Detect which cell encompasses the target text, then output its (x, y) center coordinate. 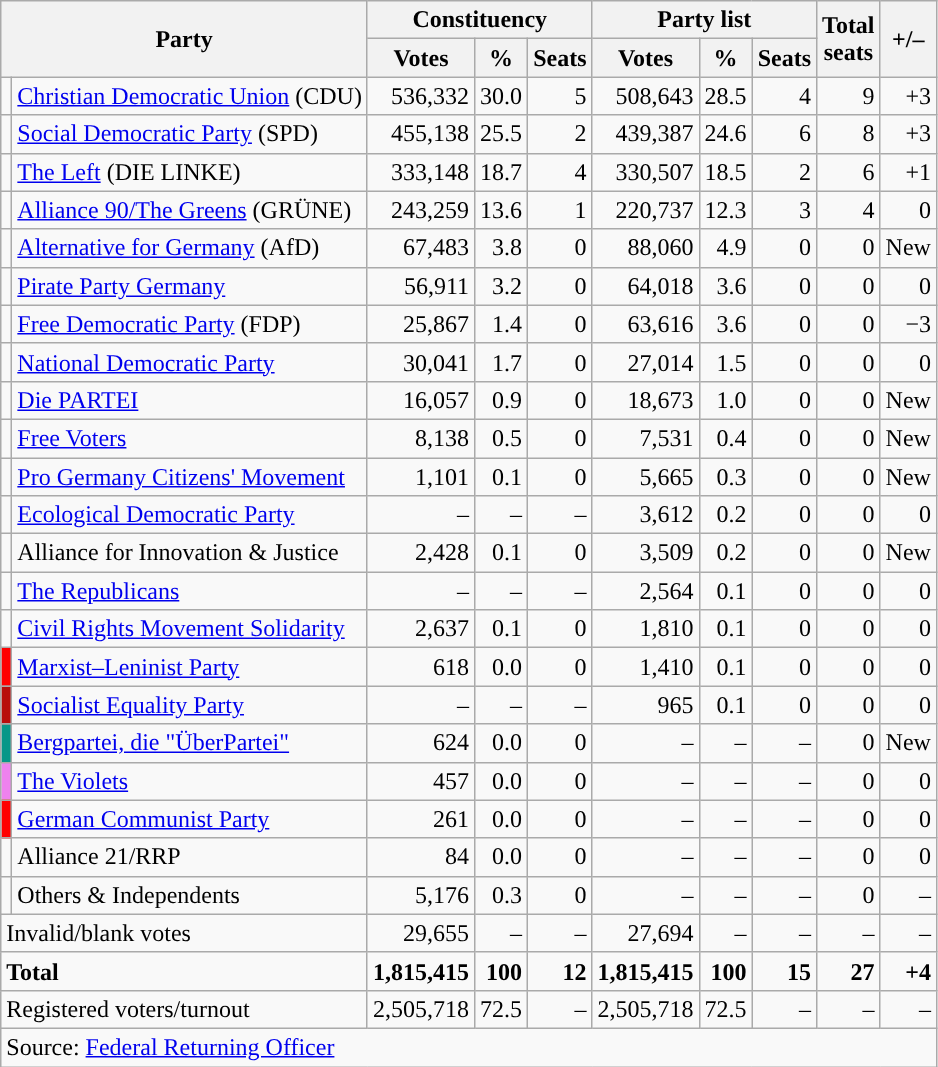
9 (849, 96)
2,428 (420, 553)
7,531 (646, 438)
Christian Democratic Union (CDU) (190, 96)
8 (849, 134)
The Violets (190, 781)
28.5 (726, 96)
Alliance 21/RRP (190, 857)
0.4 (726, 438)
624 (420, 743)
30.0 (502, 96)
220,737 (646, 210)
333,148 (420, 172)
1.0 (726, 400)
−3 (908, 324)
618 (420, 667)
Pirate Party Germany (190, 286)
0.9 (502, 400)
German Communist Party (190, 819)
439,387 (646, 134)
56,911 (420, 286)
Social Democratic Party (SPD) (190, 134)
30,041 (420, 362)
3,509 (646, 553)
1 (560, 210)
243,259 (420, 210)
Total (184, 971)
24.6 (726, 134)
3.2 (502, 286)
12.3 (726, 210)
536,332 (420, 96)
1.7 (502, 362)
1,101 (420, 477)
5,176 (420, 895)
27,014 (646, 362)
Free Voters (190, 438)
965 (646, 705)
67,483 (420, 248)
25,867 (420, 324)
Others & Independents (190, 895)
Alternative for Germany (AfD) (190, 248)
Free Democratic Party (FDP) (190, 324)
27 (849, 971)
The Republicans (190, 591)
Alliance 90/The Greens (GRÜNE) (190, 210)
Alliance for Innovation & Justice (190, 553)
29,655 (420, 933)
64,018 (646, 286)
3 (784, 210)
Registered voters/turnout (184, 1009)
12 (560, 971)
Party list (704, 20)
The Left (DIE LINKE) (190, 172)
2,564 (646, 591)
0.5 (502, 438)
Marxist–Leninist Party (190, 667)
Bergpartei, die "ÜberPartei" (190, 743)
+4 (908, 971)
1.5 (726, 362)
8,138 (420, 438)
18,673 (646, 400)
457 (420, 781)
National Democratic Party (190, 362)
Totalseats (849, 39)
Invalid/blank votes (184, 933)
330,507 (646, 172)
13.6 (502, 210)
Socialist Equality Party (190, 705)
Ecological Democratic Party (190, 515)
63,616 (646, 324)
+/– (908, 39)
18.7 (502, 172)
3.8 (502, 248)
84 (420, 857)
5 (560, 96)
27,694 (646, 933)
15 (784, 971)
5,665 (646, 477)
1,410 (646, 667)
3,612 (646, 515)
Source: Federal Returning Officer (469, 1047)
Die PARTEI (190, 400)
4.9 (726, 248)
+1 (908, 172)
16,057 (420, 400)
455,138 (420, 134)
261 (420, 819)
25.5 (502, 134)
Constituency (480, 20)
1.4 (502, 324)
508,643 (646, 96)
88,060 (646, 248)
1,810 (646, 629)
Party (184, 39)
Pro Germany Citizens' Movement (190, 477)
Civil Rights Movement Solidarity (190, 629)
18.5 (726, 172)
2,637 (420, 629)
